Find where the given text appears and provide that cell's center as (x, y) coordinate. 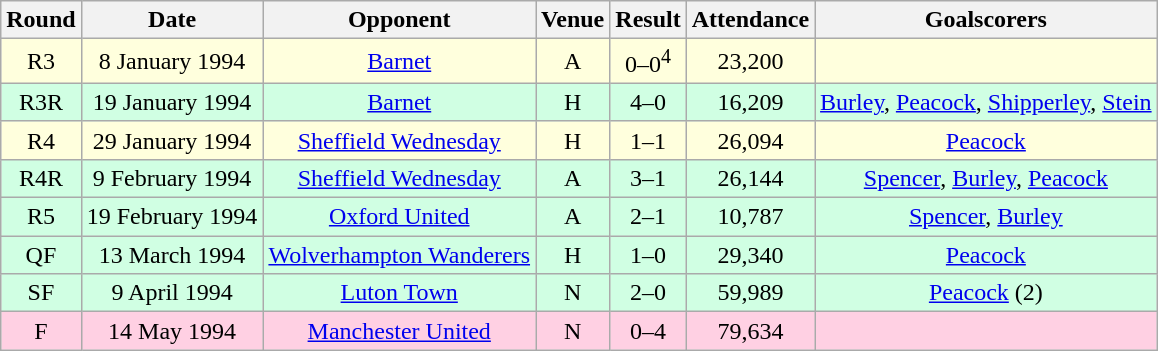
29 January 1994 (172, 140)
Oxford United (400, 217)
79,634 (750, 331)
SF (41, 293)
Date (172, 20)
0–4 (648, 331)
R3 (41, 62)
Opponent (400, 20)
59,989 (750, 293)
13 March 1994 (172, 255)
2–0 (648, 293)
16,209 (750, 102)
Goalscorers (986, 20)
9 April 1994 (172, 293)
4–0 (648, 102)
R4R (41, 178)
R3R (41, 102)
Round (41, 20)
QF (41, 255)
Spencer, Burley, Peacock (986, 178)
Spencer, Burley (986, 217)
9 February 1994 (172, 178)
2–1 (648, 217)
26,144 (750, 178)
Burley, Peacock, Shipperley, Stein (986, 102)
1–0 (648, 255)
R4 (41, 140)
3–1 (648, 178)
Attendance (750, 20)
Manchester United (400, 331)
19 January 1994 (172, 102)
23,200 (750, 62)
1–1 (648, 140)
14 May 1994 (172, 331)
F (41, 331)
Wolverhampton Wanderers (400, 255)
0–04 (648, 62)
10,787 (750, 217)
Result (648, 20)
29,340 (750, 255)
26,094 (750, 140)
8 January 1994 (172, 62)
Peacock (2) (986, 293)
Venue (573, 20)
19 February 1994 (172, 217)
R5 (41, 217)
Luton Town (400, 293)
